Capture the cell that displays the provided text and extract its (x, y) central coordinate. 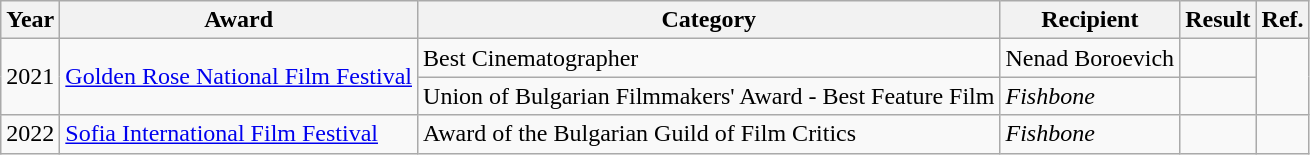
Award of the Bulgarian Guild of Film Critics (709, 134)
Nenad Boroevich (1090, 58)
Recipient (1090, 20)
Result (1218, 20)
Year (30, 20)
Golden Rose National Film Festival (239, 77)
2021 (30, 77)
Union of Bulgarian Filmmakers' Award - Best Feature Film (709, 96)
Ref. (1282, 20)
2022 (30, 134)
Award (239, 20)
Sofia International Film Festival (239, 134)
Category (709, 20)
Best Cinematographer (709, 58)
